Output the (X, Y) coordinate of the center of the cell containing the given text.  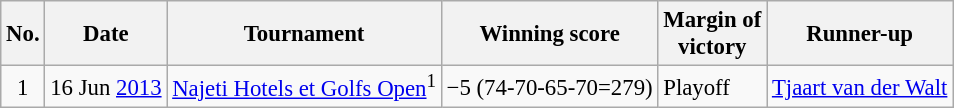
Winning score (550, 34)
−5 (74-70-65-70=279) (550, 87)
Date (106, 34)
Margin ofvictory (712, 34)
16 Jun 2013 (106, 87)
No. (23, 34)
Tournament (304, 34)
Tjaart van der Walt (860, 87)
Playoff (712, 87)
Najeti Hotels et Golfs Open1 (304, 87)
1 (23, 87)
Runner-up (860, 34)
